Identify which cell holds the provided text, then report its (X, Y) central coordinate. 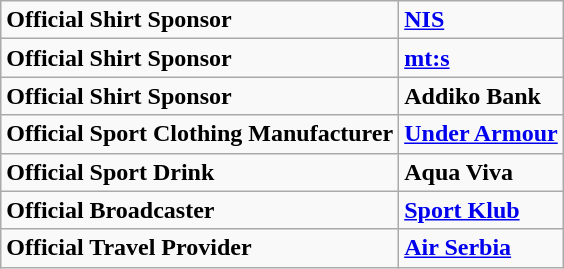
Sport Klub (482, 210)
Air Serbia (482, 248)
Official Sport Clothing Manufacturer (200, 134)
mt:s (482, 58)
Official Broadcaster (200, 210)
NIS (482, 20)
Official Travel Provider (200, 248)
Aqua Viva (482, 172)
Addiko Bank (482, 96)
Under Armour (482, 134)
Official Sport Drink (200, 172)
